Return the (X, Y) coordinate for the center point of the cell that contains the specified text.  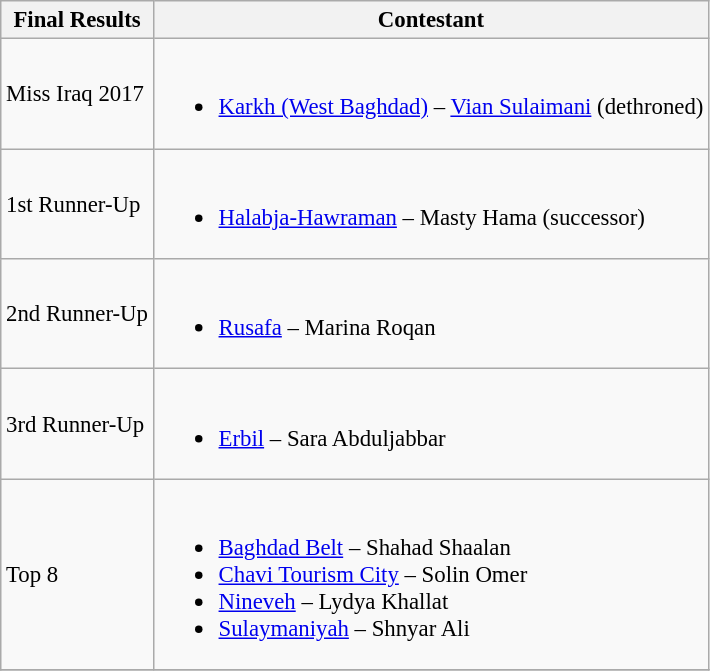
Top 8 (78, 574)
Erbil – Sara Abduljabbar (430, 424)
Contestant (430, 20)
3rd Runner-Up (78, 424)
Final Results (78, 20)
1st Runner-Up (78, 204)
Rusafa – Marina Roqan (430, 314)
Miss Iraq 2017 (78, 94)
Halabja-Hawraman – Masty Hama (successor) (430, 204)
Karkh (West Baghdad) – Vian Sulaimani (dethroned) (430, 94)
Baghdad Belt – Shahad ShaalanChavi Tourism City – Solin OmerNineveh – Lydya KhallatSulaymaniyah – Shnyar Ali (430, 574)
2nd Runner-Up (78, 314)
